Scan for the cell matching the given text and deliver its [X, Y] coordinate at center. 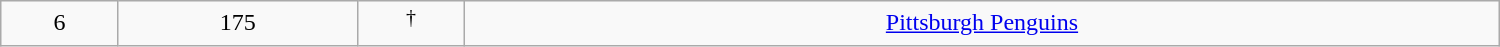
175 [238, 24]
Pittsburgh Penguins [982, 24]
† [412, 24]
6 [60, 24]
